Detect which cell encompasses the target text, then output its (X, Y) center coordinate. 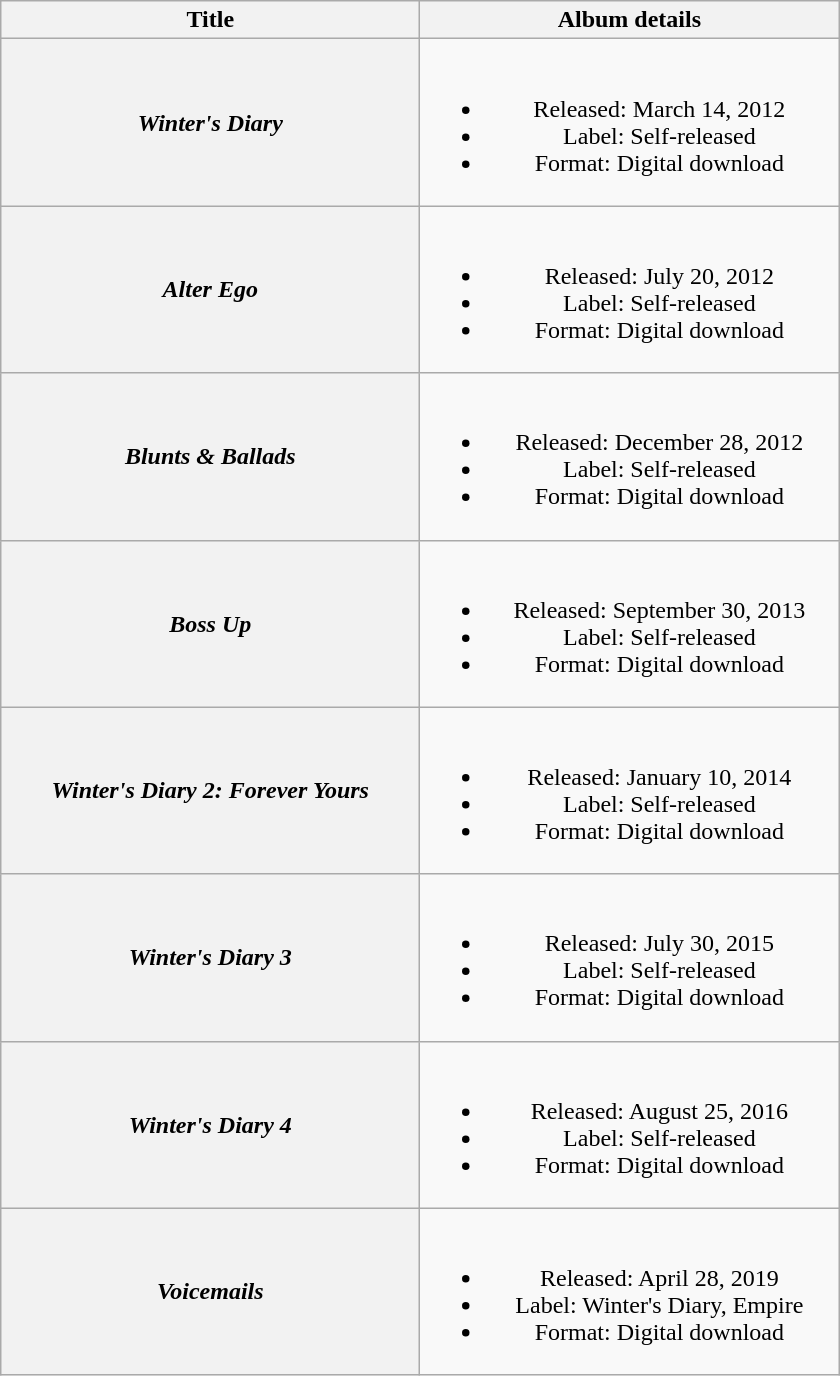
Released: January 10, 2014Label: Self-releasedFormat: Digital download (630, 790)
Released: March 14, 2012Label: Self-releasedFormat: Digital download (630, 122)
Winter's Diary 3 (210, 958)
Boss Up (210, 624)
Title (210, 20)
Released: September 30, 2013Label: Self-releasedFormat: Digital download (630, 624)
Blunts & Ballads (210, 456)
Winter's Diary (210, 122)
Winter's Diary 4 (210, 1124)
Released: April 28, 2019Label: Winter's Diary, EmpireFormat: Digital download (630, 1292)
Voicemails (210, 1292)
Alter Ego (210, 290)
Released: July 30, 2015Label: Self-releasedFormat: Digital download (630, 958)
Released: August 25, 2016Label: Self-releasedFormat: Digital download (630, 1124)
Album details (630, 20)
Released: July 20, 2012Label: Self-releasedFormat: Digital download (630, 290)
Winter's Diary 2: Forever Yours (210, 790)
Released: December 28, 2012Label: Self-releasedFormat: Digital download (630, 456)
